Detect which cell encompasses the target text, then output its (X, Y) center coordinate. 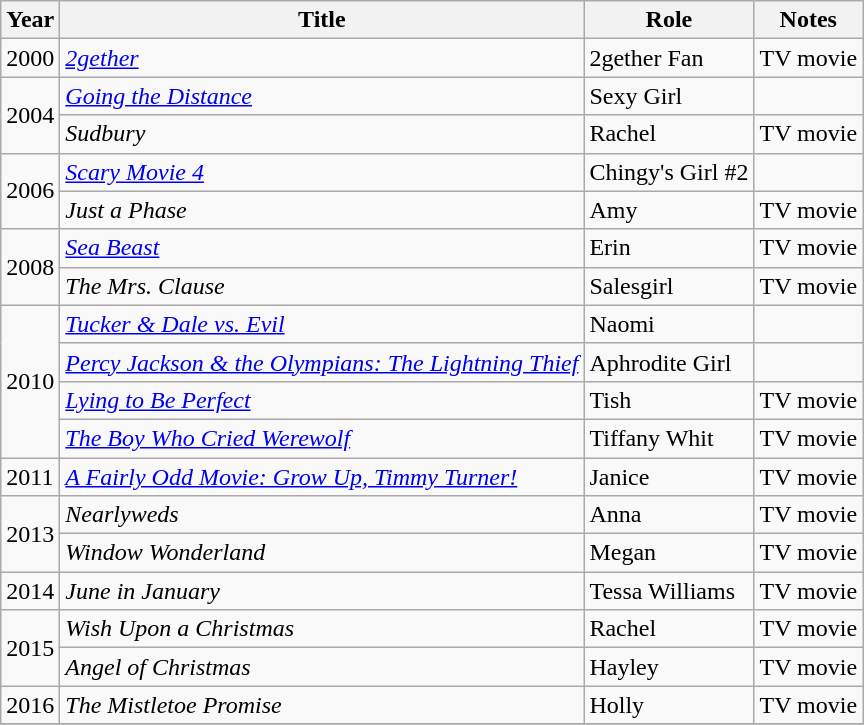
Tessa Williams (669, 591)
2gether Fan (669, 58)
Chingy's Girl #2 (669, 172)
Just a Phase (322, 210)
Sexy Girl (669, 96)
Role (669, 20)
Percy Jackson & the Olympians: The Lightning Thief (322, 362)
Anna (669, 515)
Tucker & Dale vs. Evil (322, 324)
2014 (30, 591)
2013 (30, 534)
2000 (30, 58)
Title (322, 20)
The Mistletoe Promise (322, 705)
The Mrs. Clause (322, 286)
Holly (669, 705)
2004 (30, 115)
Janice (669, 477)
Salesgirl (669, 286)
Tish (669, 400)
Nearlyweds (322, 515)
Naomi (669, 324)
2011 (30, 477)
Erin (669, 248)
Megan (669, 553)
2015 (30, 648)
2008 (30, 267)
Going the Distance (322, 96)
Window Wonderland (322, 553)
Tiffany Whit (669, 438)
The Boy Who Cried Werewolf (322, 438)
Aphrodite Girl (669, 362)
2016 (30, 705)
Lying to Be Perfect (322, 400)
Year (30, 20)
Wish Upon a Christmas (322, 629)
Angel of Christmas (322, 667)
Scary Movie 4 (322, 172)
Amy (669, 210)
June in January (322, 591)
2006 (30, 191)
Hayley (669, 667)
A Fairly Odd Movie: Grow Up, Timmy Turner! (322, 477)
Sea Beast (322, 248)
2gether (322, 58)
2010 (30, 381)
Notes (808, 20)
Sudbury (322, 134)
